Extract the [x, y] coordinate from the center of the cell holding the provided text.  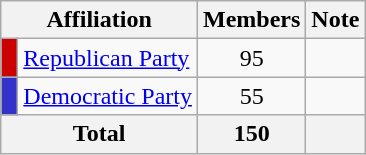
Affiliation [100, 20]
Democratic Party [108, 96]
Members [251, 20]
55 [251, 96]
Republican Party [108, 58]
95 [251, 58]
150 [251, 134]
Total [100, 134]
Note [336, 20]
